Identify which cell holds the provided text, then report its (X, Y) central coordinate. 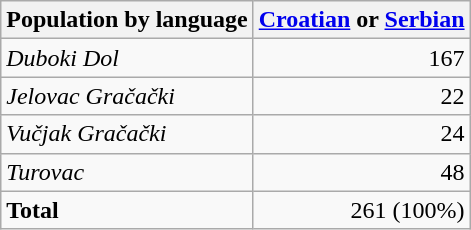
Croatian or Serbian (362, 20)
Duboki Dol (127, 58)
22 (362, 96)
48 (362, 172)
Turovac (127, 172)
Jelovac Gračački (127, 96)
261 (100%) (362, 210)
167 (362, 58)
24 (362, 134)
Population by language (127, 20)
Total (127, 210)
Vučjak Gračački (127, 134)
